Identify which cell holds the provided text, then report its (X, Y) central coordinate. 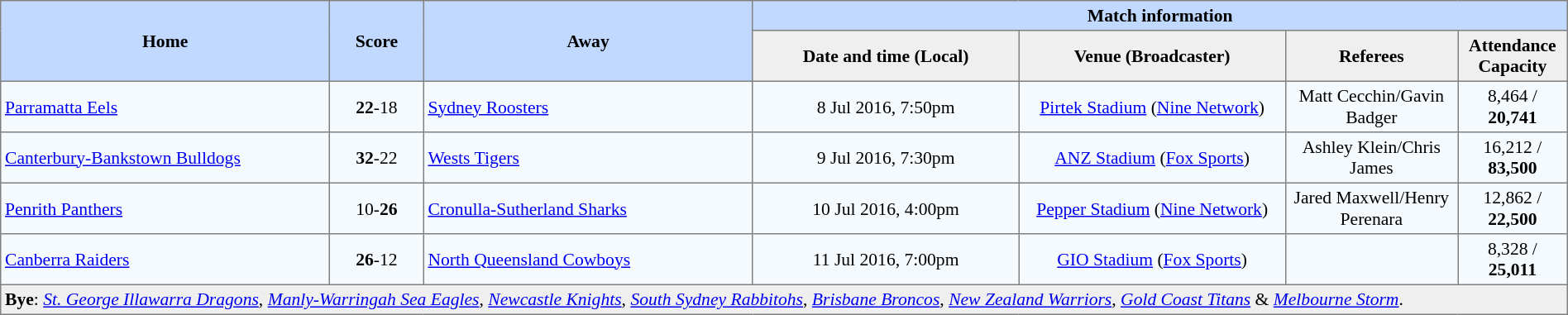
Match information (1159, 16)
North Queensland Cowboys (588, 260)
Venue (Broadcaster) (1152, 56)
Date and time (Local) (886, 56)
26-12 (377, 260)
Jared Maxwell/Henry Perenara (1371, 208)
32-22 (377, 158)
GIO Stadium (Fox Sports) (1152, 260)
Score (377, 41)
8,464 / 20,741 (1513, 107)
Pepper Stadium (Nine Network) (1152, 208)
ANZ Stadium (Fox Sports) (1152, 158)
10-26 (377, 208)
Referees (1371, 56)
10 Jul 2016, 4:00pm (886, 208)
12,862 / 22,500 (1513, 208)
8 Jul 2016, 7:50pm (886, 107)
Canberra Raiders (165, 260)
Sydney Roosters (588, 107)
11 Jul 2016, 7:00pm (886, 260)
Canterbury-Bankstown Bulldogs (165, 158)
Matt Cecchin/Gavin Badger (1371, 107)
Penrith Panthers (165, 208)
Attendance Capacity (1513, 56)
9 Jul 2016, 7:30pm (886, 158)
Pirtek Stadium (Nine Network) (1152, 107)
Wests Tigers (588, 158)
Away (588, 41)
Cronulla-Sutherland Sharks (588, 208)
Ashley Klein/Chris James (1371, 158)
Home (165, 41)
8,328 / 25,011 (1513, 260)
22-18 (377, 107)
16,212 / 83,500 (1513, 158)
Parramatta Eels (165, 107)
